Scan for the cell matching the given text and deliver its [x, y] coordinate at center. 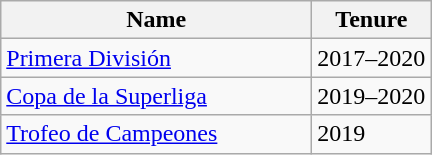
2019 [372, 134]
Name [156, 20]
Primera División [156, 58]
2017–2020 [372, 58]
Copa de la Superliga [156, 96]
Trofeo de Campeones [156, 134]
2019–2020 [372, 96]
Tenure [372, 20]
